Pinpoint the cell where the given text exists, returning its (X, Y) midpoint coordinate. 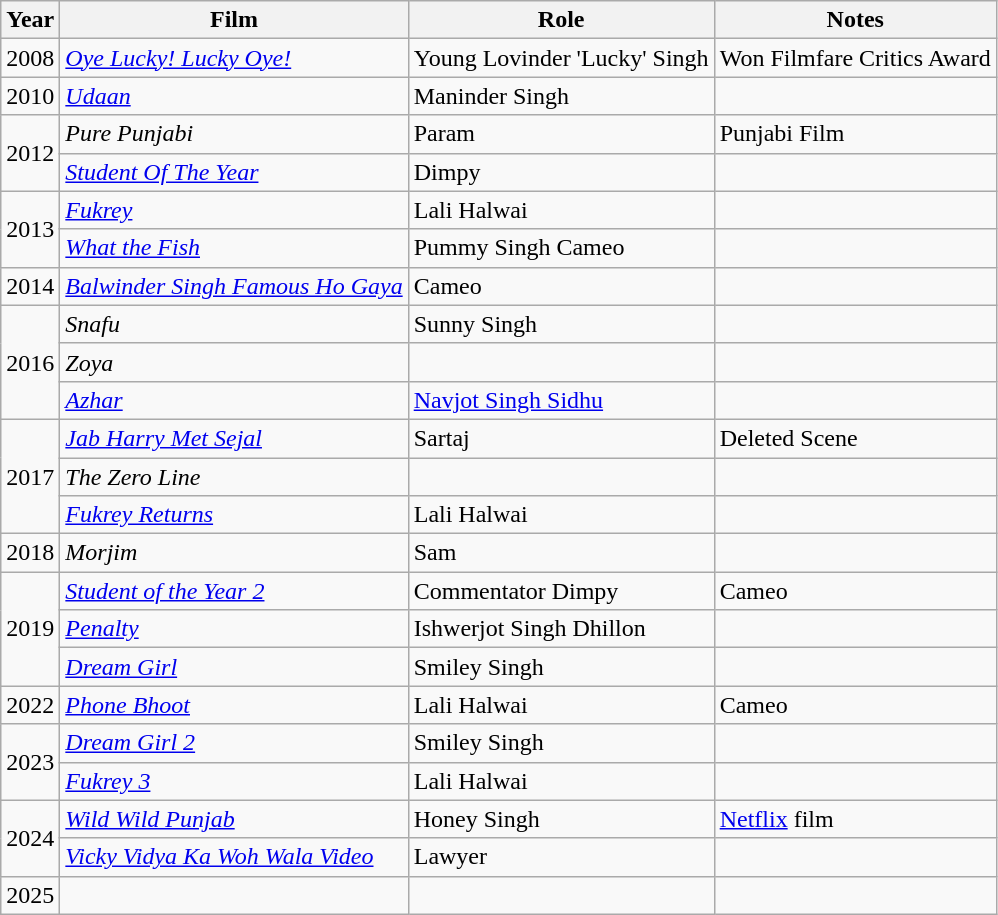
2022 (30, 705)
What the Fish (234, 248)
Sam (561, 553)
Vicky Vidya Ka Woh Wala Video (234, 857)
Oye Lucky! Lucky Oye! (234, 58)
2010 (30, 96)
Dimpy (561, 172)
Snafu (234, 324)
Wild Wild Punjab (234, 819)
2017 (30, 476)
2016 (30, 362)
Pure Punjabi (234, 134)
Pummy Singh Cameo (561, 248)
2008 (30, 58)
Role (561, 20)
The Zero Line (234, 477)
Film (234, 20)
Fukrey 3 (234, 781)
2023 (30, 762)
Notes (855, 20)
Honey Singh (561, 819)
Balwinder Singh Famous Ho Gaya (234, 286)
Param (561, 134)
Netflix film (855, 819)
Year (30, 20)
Dream Girl (234, 667)
Sunny Singh (561, 324)
Young Lovinder 'Lucky' Singh (561, 58)
Sartaj (561, 438)
Phone Bhoot (234, 705)
Azhar (234, 400)
Jab Harry Met Sejal (234, 438)
Fukrey Returns (234, 515)
2014 (30, 286)
Student of the Year 2 (234, 591)
Lawyer (561, 857)
Maninder Singh (561, 96)
2012 (30, 153)
2013 (30, 229)
Ishwerjot Singh Dhillon (561, 629)
Penalty (234, 629)
2024 (30, 838)
2025 (30, 895)
Navjot Singh Sidhu (561, 400)
Morjim (234, 553)
Punjabi Film (855, 134)
Deleted Scene (855, 438)
2019 (30, 629)
2018 (30, 553)
Dream Girl 2 (234, 743)
Udaan (234, 96)
Won Filmfare Critics Award (855, 58)
Student Of The Year (234, 172)
Zoya (234, 362)
Fukrey (234, 210)
Commentator Dimpy (561, 591)
